Return the [x, y] coordinate for the center point of the cell that contains the specified text.  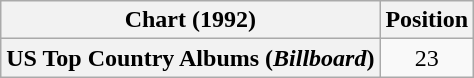
Position [427, 20]
US Top Country Albums (Billboard) [190, 58]
23 [427, 58]
Chart (1992) [190, 20]
